Locate the cell with the specified text and output its (x, y) center coordinate. 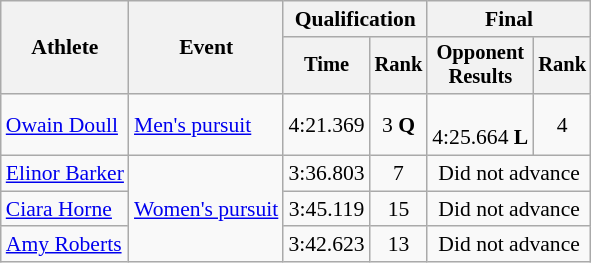
Final (509, 19)
3 Q (399, 124)
4:25.664 L (480, 124)
3:42.623 (326, 245)
Amy Roberts (65, 245)
15 (399, 209)
Athlete (65, 48)
4 (562, 124)
3:45.119 (326, 209)
7 (399, 174)
Women's pursuit (206, 210)
Time (326, 66)
3:36.803 (326, 174)
4:21.369 (326, 124)
Qualification (355, 19)
Owain Doull (65, 124)
Event (206, 48)
13 (399, 245)
Ciara Horne (65, 209)
Men's pursuit (206, 124)
OpponentResults (480, 66)
Elinor Barker (65, 174)
